From the cell containing the given text, extract its center point as (X, Y) coordinate. 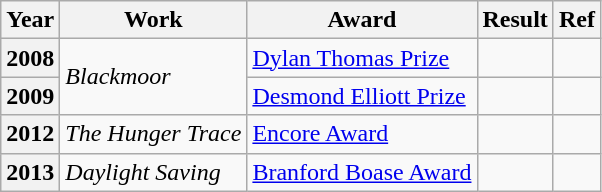
Dylan Thomas Prize (362, 58)
Award (362, 20)
Encore Award (362, 134)
2012 (30, 134)
2008 (30, 58)
Result (515, 20)
Blackmoor (154, 77)
Ref (576, 20)
Branford Boase Award (362, 172)
Work (154, 20)
Daylight Saving (154, 172)
Desmond Elliott Prize (362, 96)
The Hunger Trace (154, 134)
2009 (30, 96)
2013 (30, 172)
Year (30, 20)
